Detect which cell encompasses the target text, then output its (x, y) center coordinate. 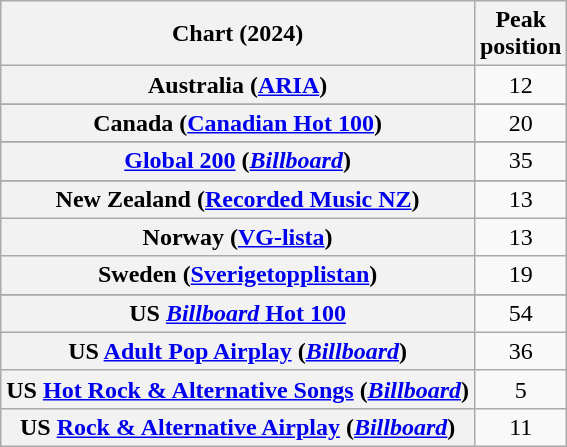
US Rock & Alternative Airplay (Billboard) (238, 427)
20 (520, 123)
36 (520, 351)
Norway (VG-lista) (238, 237)
Chart (2024) (238, 34)
Australia (ARIA) (238, 85)
US Billboard Hot 100 (238, 313)
Sweden (Sverigetopplistan) (238, 275)
Global 200 (Billboard) (238, 161)
5 (520, 389)
35 (520, 161)
US Hot Rock & Alternative Songs (Billboard) (238, 389)
12 (520, 85)
19 (520, 275)
New Zealand (Recorded Music NZ) (238, 199)
Peakposition (520, 34)
US Adult Pop Airplay (Billboard) (238, 351)
54 (520, 313)
Canada (Canadian Hot 100) (238, 123)
11 (520, 427)
